Extract the [x, y] coordinate from the center of the cell holding the provided text.  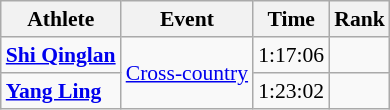
Yang Ling [61, 91]
Shi Qinglan [61, 55]
Cross-country [187, 72]
Event [187, 19]
Athlete [61, 19]
1:23:02 [291, 91]
Time [291, 19]
Rank [360, 19]
1:17:06 [291, 55]
